Locate the cell with the specified text and output its (x, y) center coordinate. 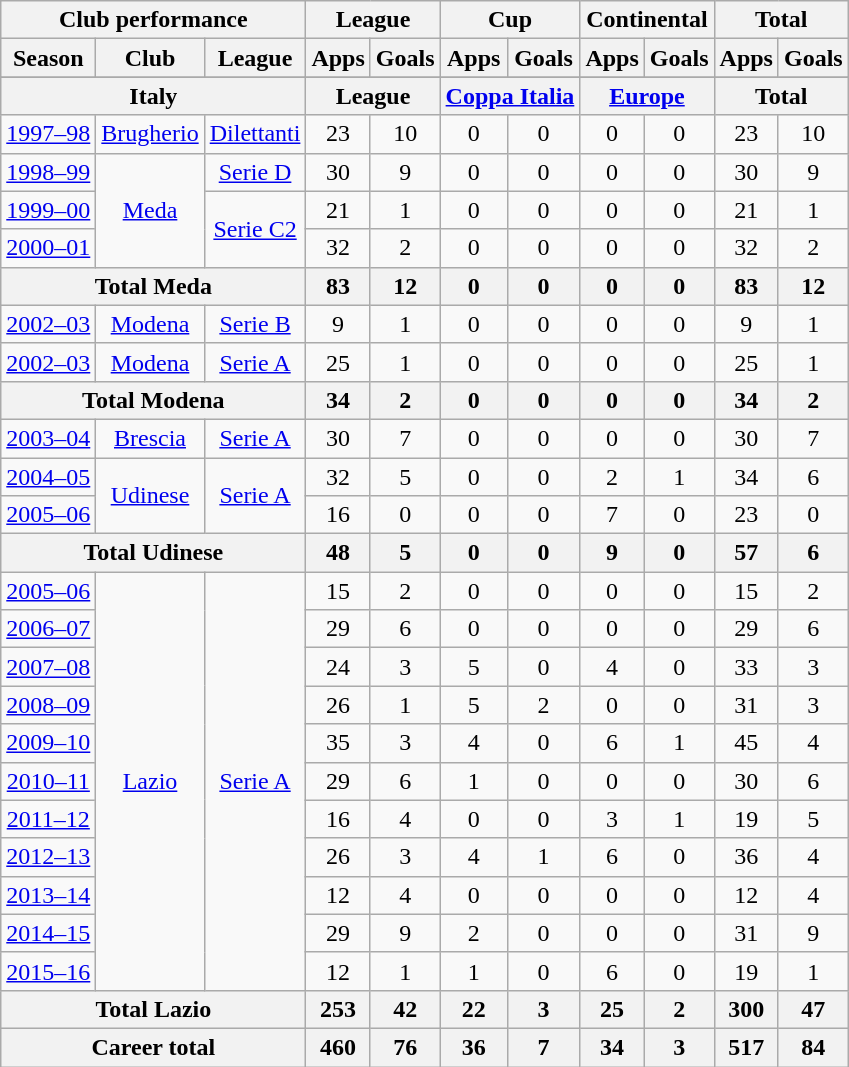
2014–15 (48, 933)
Club performance (154, 20)
42 (405, 1009)
2015–16 (48, 971)
Europe (647, 96)
Club (150, 58)
Brugherio (150, 134)
76 (405, 1047)
84 (813, 1047)
Meda (150, 210)
1999–00 (48, 210)
2013–14 (48, 895)
35 (338, 743)
Coppa Italia (510, 96)
2007–08 (48, 667)
Total Meda (154, 286)
2008–09 (48, 705)
Udinese (150, 496)
Total Udinese (154, 553)
2009–10 (48, 743)
Cup (510, 20)
Season (48, 58)
Total Lazio (154, 1009)
2011–12 (48, 819)
Career total (154, 1047)
2000–01 (48, 248)
45 (746, 743)
Lazio (150, 782)
Serie C2 (255, 229)
2004–05 (48, 477)
300 (746, 1009)
Continental (647, 20)
1998–99 (48, 172)
22 (474, 1009)
Total Modena (154, 400)
Serie B (255, 324)
253 (338, 1009)
47 (813, 1009)
1997–98 (48, 134)
57 (746, 553)
48 (338, 553)
Italy (154, 96)
2012–13 (48, 857)
24 (338, 667)
Dilettanti (255, 134)
33 (746, 667)
2003–04 (48, 438)
2010–11 (48, 781)
Brescia (150, 438)
460 (338, 1047)
2006–07 (48, 629)
517 (746, 1047)
Serie D (255, 172)
